Return the [x, y] coordinate for the center point of the cell that contains the specified text.  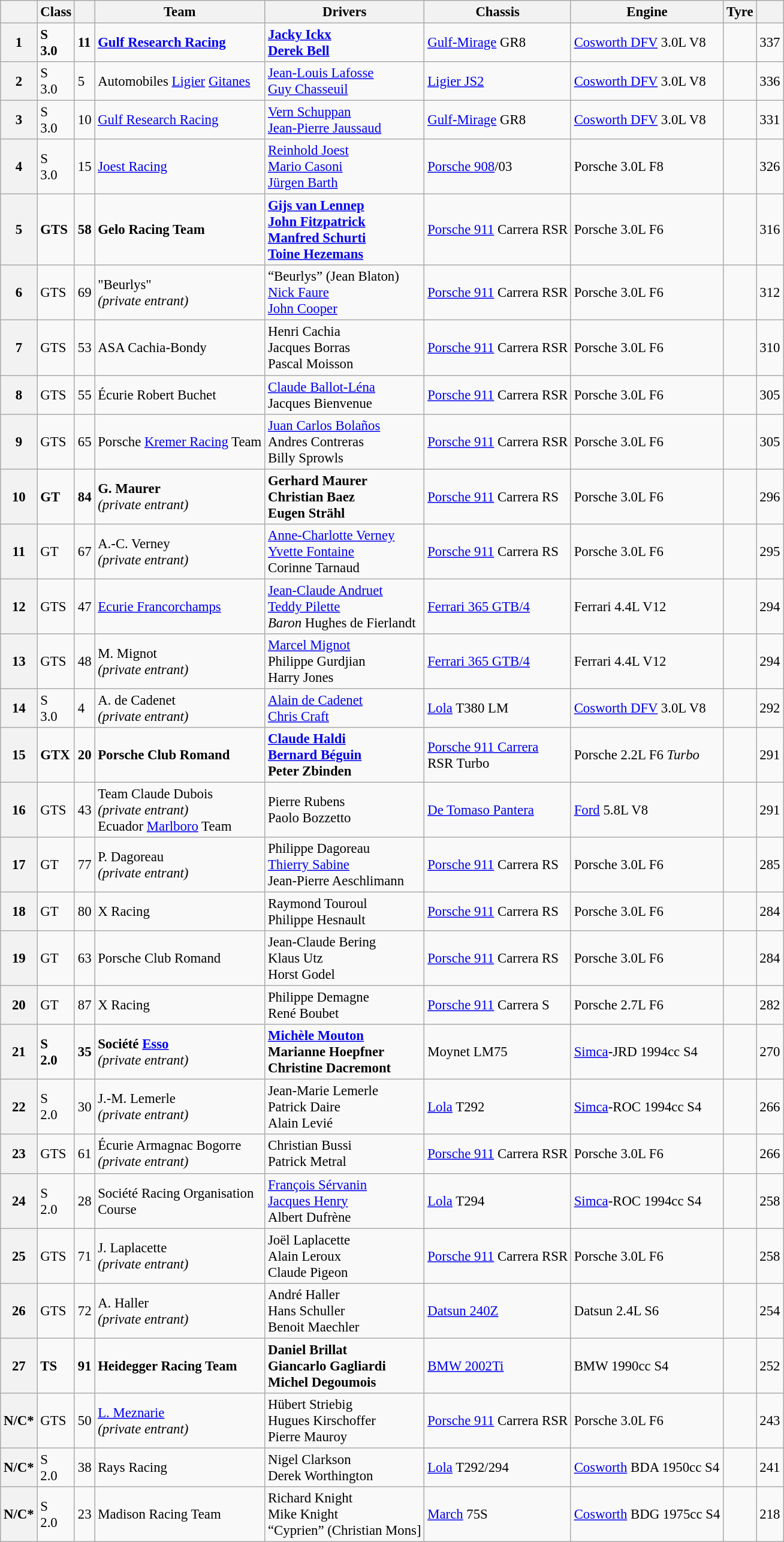
69 [84, 293]
21 [19, 1052]
50 [84, 1421]
J.-M. Lemerle(private entrant) [180, 1107]
270 [770, 1052]
91 [84, 1366]
Cosworth BDA 1950cc S4 [647, 1467]
Moynet LM75 [497, 1052]
Drivers [345, 12]
Reinhold Joest Mario Casoni Jürgen Barth [345, 167]
Joest Racing [180, 167]
53 [84, 348]
8 [19, 395]
12 [19, 606]
Engine [647, 12]
16 [19, 810]
87 [84, 1005]
Jean-Louis Lafosse Guy Chasseuil [345, 82]
Daniel Brillat Giancarlo Gagliardi Michel Degoumois [345, 1366]
Porsche 911 Carrera S [497, 1005]
Ford 5.8L V8 [647, 810]
Jean-Claude Bering Klaus Utz Horst Godel [345, 958]
Porsche 3.0L F8 [647, 167]
Chassis [497, 12]
“Beurlys” (Jean Blaton) Nick Faure John Cooper [345, 293]
BMW 1990cc S4 [647, 1366]
Lola T294 [497, 1201]
Joël Laplacette Alain Leroux Claude Pigeon [345, 1256]
336 [770, 82]
72 [84, 1310]
Marcel Mignot Philippe Gurdjian Harry Jones [345, 662]
Automobiles Ligier Gitanes [180, 82]
TS [56, 1366]
35 [84, 1052]
Alain de Cadenet Chris Craft [345, 708]
Lola T380 LM [497, 708]
48 [84, 662]
Vern Schuppan Jean-Pierre Jaussaud [345, 120]
Team [180, 12]
71 [84, 1256]
Philippe Demagne René Boubet [345, 1005]
Gijs van Lennep John Fitzpatrick Manfred Schurti Toine Hezemans [345, 230]
Porsche 911 Carrera RSR Turbo [497, 755]
18 [19, 912]
De Tomaso Pantera [497, 810]
Juan Carlos Bolaños Andres Contreras Billy Sprowls [345, 441]
3 [19, 120]
"Beurlys"(private entrant) [180, 293]
252 [770, 1366]
François Sérvanin Jacques Henry Albert Dufrène [345, 1201]
M. Mignot(private entrant) [180, 662]
47 [84, 606]
Jean-Claude Andruet Teddy Pilette Baron Hughes de Fierlandt [345, 606]
Henri Cachia Jacques Borras Pascal Moisson [345, 348]
Christian Bussi Patrick Metral [345, 1154]
14 [19, 708]
43 [84, 810]
1 [19, 43]
Hübert Striebig Hugues Kirschoffer Pierre Mauroy [345, 1421]
25 [19, 1256]
Jacky Ickx Derek Bell [345, 43]
P. Dagoreau(private entrant) [180, 865]
L. Meznarie (private entrant) [180, 1421]
Nigel Clarkson Derek Worthington [345, 1467]
55 [84, 395]
Écurie Robert Buchet [180, 395]
A.-C. Verney(private entrant) [180, 551]
Anne-Charlotte Verney Yvette Fontaine Corinne Tarnaud [345, 551]
282 [770, 1005]
Raymond Touroul Philippe Hesnault [345, 912]
67 [84, 551]
March 75S [497, 1514]
218 [770, 1514]
Gerhard Maurer Christian Baez Eugen Strähl [345, 497]
296 [770, 497]
Société Esso(private entrant) [180, 1052]
J. Laplacette(private entrant) [180, 1256]
312 [770, 293]
Richard Knight Mike Knight “Cyprien” (Christian Mons] [345, 1514]
Datsun 240Z [497, 1310]
63 [84, 958]
241 [770, 1467]
A. de Cadenet (private entrant) [180, 708]
24 [19, 1201]
Tyre [740, 12]
Claude Haldi Bernard Béguin Peter Zbinden [345, 755]
Claude Ballot-Léna Jacques Bienvenue [345, 395]
26 [19, 1310]
65 [84, 441]
Cosworth BDG 1975cc S4 [647, 1514]
Madison Racing Team [180, 1514]
326 [770, 167]
BMW 2002Ti [497, 1366]
77 [84, 865]
7 [19, 348]
27 [19, 1366]
Porsche 908/03 [497, 167]
Lola T292/294 [497, 1467]
38 [84, 1467]
Team Claude Dubois(private entrant) Ecuador Marlboro Team [180, 810]
Porsche 2.2L F6 Turbo [647, 755]
Simca-JRD 1994cc S4 [647, 1052]
61 [84, 1154]
A. Haller(private entrant) [180, 1310]
22 [19, 1107]
Rays Racing [180, 1467]
13 [19, 662]
Jean-Marie Lemerle Patrick Daire Alain Levié [345, 1107]
Heidegger Racing Team [180, 1366]
331 [770, 120]
G. Maurer(private entrant) [180, 497]
58 [84, 230]
André Haller Hans Schuller Benoit Maechler [345, 1310]
292 [770, 708]
6 [19, 293]
28 [84, 1201]
2 [19, 82]
GTX [56, 755]
295 [770, 551]
30 [84, 1107]
Porsche 2.7L F6 [647, 1005]
337 [770, 43]
17 [19, 865]
Écurie Armagnac Bogorre(private entrant) [180, 1154]
Datsun 2.4L S6 [647, 1310]
285 [770, 865]
316 [770, 230]
80 [84, 912]
Class [56, 12]
254 [770, 1310]
Ecurie Francorchamps [180, 606]
84 [84, 497]
Philippe Dagoreau Thierry Sabine Jean-Pierre Aeschlimann [345, 865]
Ligier JS2 [497, 82]
Gelo Racing Team [180, 230]
Pierre Rubens Paolo Bozzetto [345, 810]
310 [770, 348]
243 [770, 1421]
19 [19, 958]
Porsche Kremer Racing Team [180, 441]
Société Racing Organisation Course [180, 1201]
Michèle Mouton Marianne Hoepfner Christine Dacremont [345, 1052]
Lola T292 [497, 1107]
ASA Cachia-Bondy [180, 348]
9 [19, 441]
